For the text-containing cell, return its midpoint in (X, Y) coordinate format. 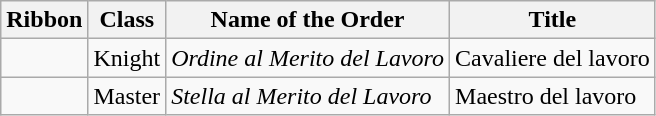
Name of the Order (308, 20)
Title (553, 20)
Master (127, 96)
Cavaliere del lavoro (553, 58)
Knight (127, 58)
Class (127, 20)
Ordine al Merito del Lavoro (308, 58)
Ribbon (44, 20)
Stella al Merito del Lavoro (308, 96)
Maestro del lavoro (553, 96)
